Capture the cell that displays the provided text and extract its [x, y] central coordinate. 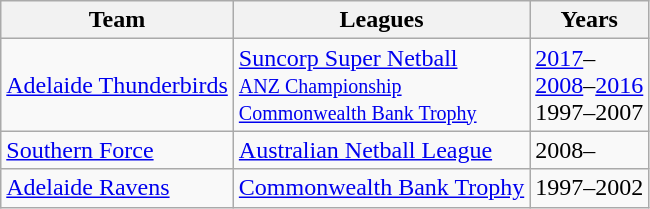
1997–2002 [590, 188]
Team [118, 20]
Southern Force [118, 150]
2008– [590, 150]
Australian Netball League [381, 150]
Commonwealth Bank Trophy [381, 188]
Adelaide Ravens [118, 188]
Leagues [381, 20]
2017–2008–20161997–2007 [590, 85]
Years [590, 20]
Suncorp Super NetballANZ ChampionshipCommonwealth Bank Trophy [381, 85]
Adelaide Thunderbirds [118, 85]
